Identify which cell holds the provided text, then report its [x, y] central coordinate. 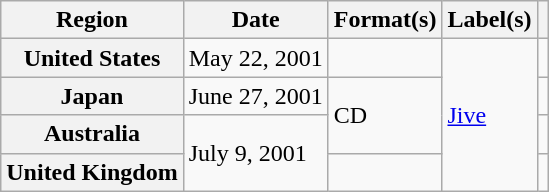
Australia [92, 134]
Japan [92, 96]
CD [385, 115]
Region [92, 20]
June 27, 2001 [256, 96]
Label(s) [490, 20]
Date [256, 20]
United States [92, 58]
May 22, 2001 [256, 58]
United Kingdom [92, 172]
Jive [490, 115]
July 9, 2001 [256, 153]
Format(s) [385, 20]
